Identify which cell holds the provided text, then report its [X, Y] central coordinate. 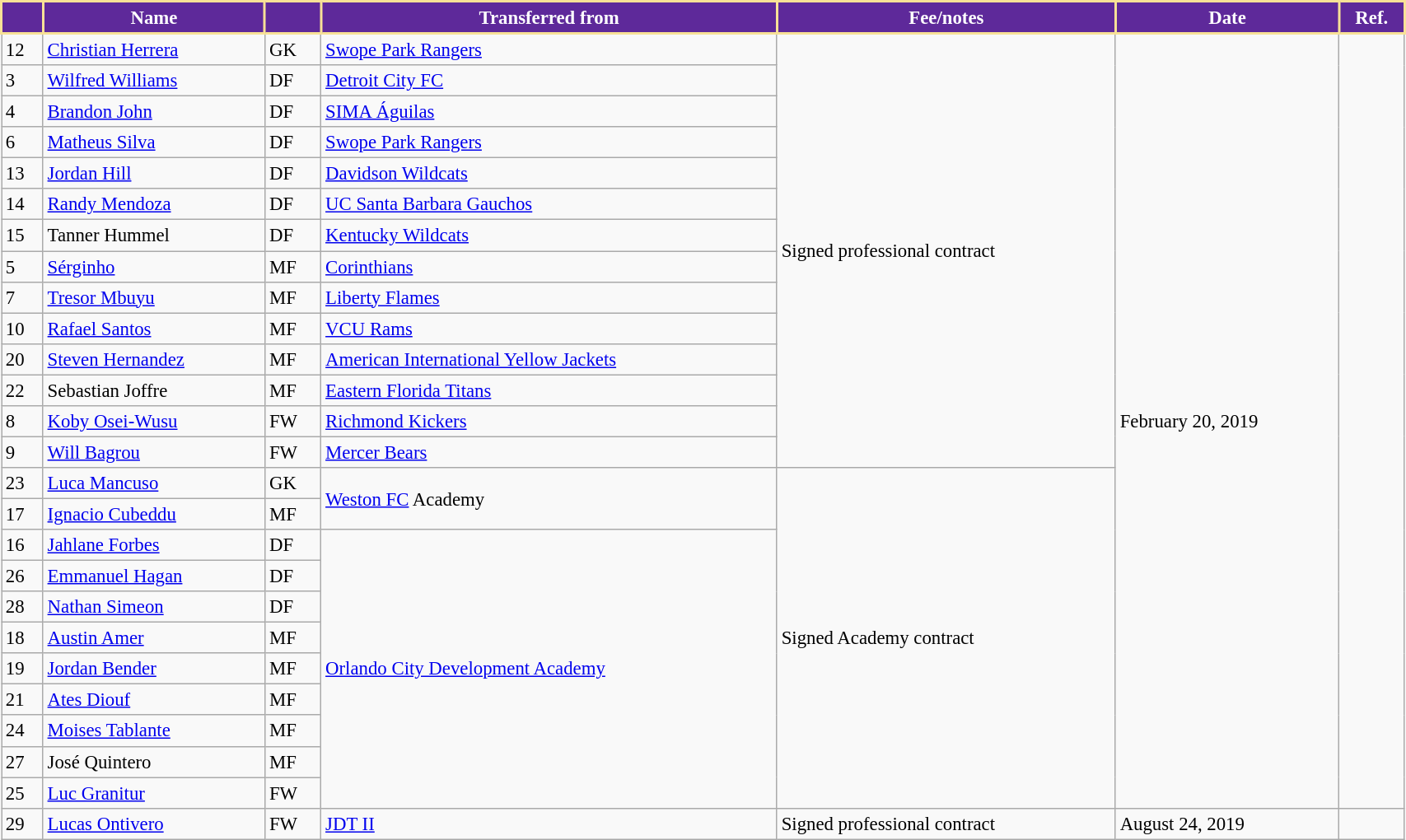
17 [23, 514]
Nathan Simeon [153, 607]
25 [23, 793]
26 [23, 576]
Ignacio Cubeddu [153, 514]
February 20, 2019 [1227, 422]
Corinthians [549, 267]
3 [23, 81]
Austin Amer [153, 638]
August 24, 2019 [1227, 824]
Transferred from [549, 18]
Luca Mancuso [153, 483]
Will Bagrou [153, 452]
American International Yellow Jackets [549, 359]
Christian Herrera [153, 49]
Lucas Ontivero [153, 824]
28 [23, 607]
Jordan Hill [153, 174]
Wilfred Williams [153, 81]
Tanner Hummel [153, 236]
15 [23, 236]
VCU Rams [549, 329]
Fee/notes [946, 18]
18 [23, 638]
9 [23, 452]
4 [23, 112]
JDT II [549, 824]
13 [23, 174]
UC Santa Barbara Gauchos [549, 205]
12 [23, 49]
Mercer Bears [549, 452]
Jordan Bender [153, 669]
5 [23, 267]
21 [23, 700]
Ref. [1372, 18]
José Quintero [153, 762]
16 [23, 545]
Rafael Santos [153, 329]
Emmanuel Hagan [153, 576]
24 [23, 731]
Eastern Florida Titans [549, 390]
19 [23, 669]
6 [23, 142]
20 [23, 359]
Signed Academy contract [946, 638]
SIMA Águilas [549, 112]
7 [23, 297]
Kentucky Wildcats [549, 236]
Luc Granitur [153, 793]
Name [153, 18]
Detroit City FC [549, 81]
Date [1227, 18]
10 [23, 329]
Davidson Wildcats [549, 174]
Tresor Mbuyu [153, 297]
Randy Mendoza [153, 205]
Steven Hernandez [153, 359]
29 [23, 824]
Liberty Flames [549, 297]
14 [23, 205]
Brandon John [153, 112]
22 [23, 390]
Koby Osei-Wusu [153, 422]
Matheus Silva [153, 142]
Sebastian Joffre [153, 390]
27 [23, 762]
Weston FC Academy [549, 499]
Jahlane Forbes [153, 545]
Ates Diouf [153, 700]
Richmond Kickers [549, 422]
Sérginho [153, 267]
8 [23, 422]
23 [23, 483]
Orlando City Development Academy [549, 669]
Moises Tablante [153, 731]
